Return the [X, Y] coordinate for the center point of the cell that contains the specified text.  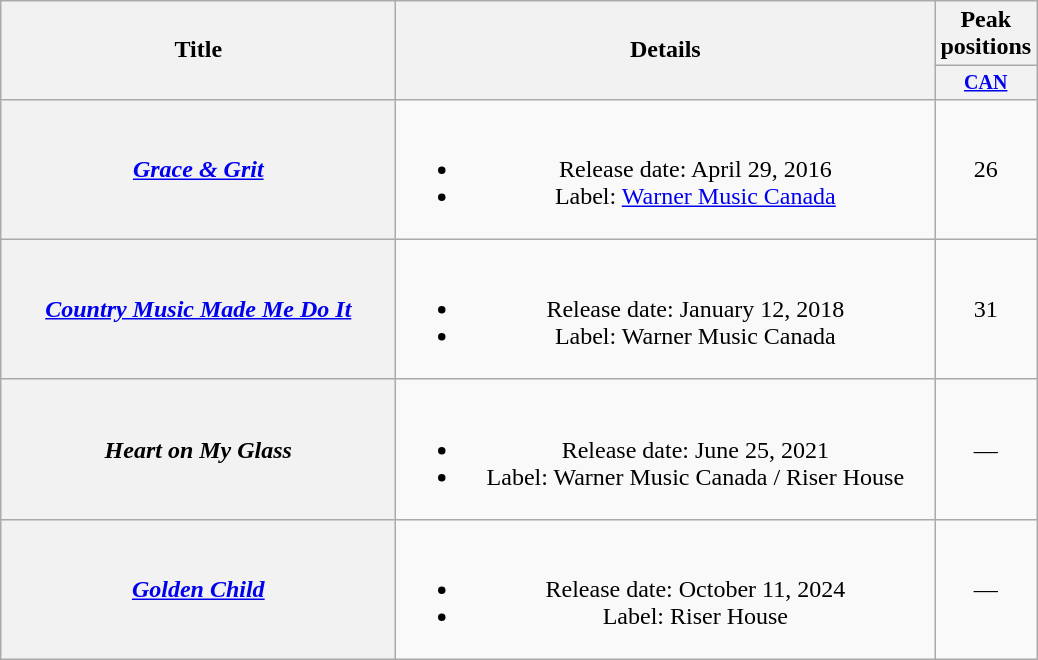
Details [666, 50]
31 [986, 309]
Country Music Made Me Do It [198, 309]
Title [198, 50]
Heart on My Glass [198, 449]
Peakpositions [986, 34]
Grace & Grit [198, 169]
CAN [986, 82]
Release date: April 29, 2016Label: Warner Music Canada [666, 169]
Release date: June 25, 2021Label: Warner Music Canada / Riser House [666, 449]
Release date: October 11, 2024Label: Riser House [666, 589]
Golden Child [198, 589]
26 [986, 169]
Release date: January 12, 2018Label: Warner Music Canada [666, 309]
